From the cell containing the given text, extract its center point as (x, y) coordinate. 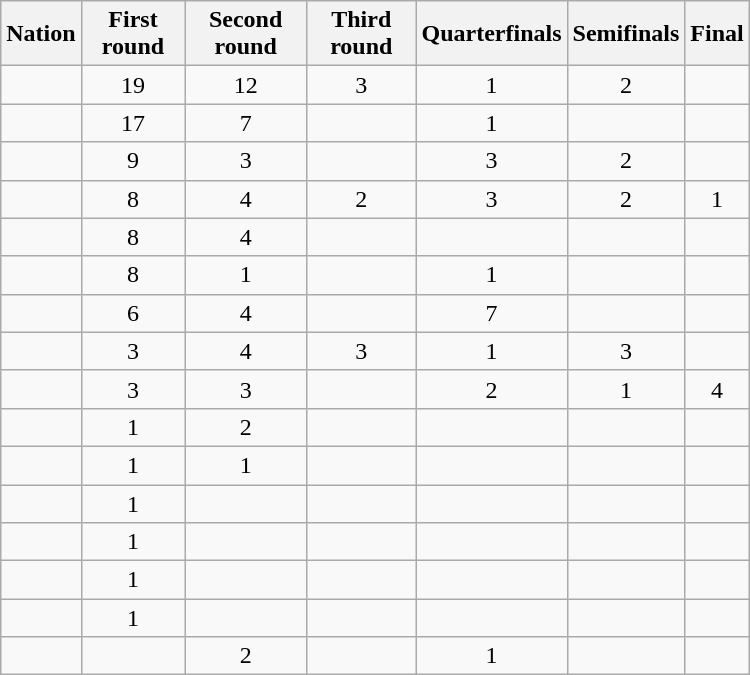
Quarterfinals (492, 34)
Third round (362, 34)
19 (133, 85)
12 (246, 85)
6 (133, 313)
Nation (41, 34)
17 (133, 123)
First round (133, 34)
Semifinals (626, 34)
9 (133, 161)
Second round (246, 34)
Final (717, 34)
